Scan for the cell matching the given text and deliver its [x, y] coordinate at center. 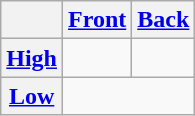
Front [98, 20]
Low [32, 96]
Back [164, 20]
High [32, 58]
